Return [X, Y] of the center of cell containing provided text 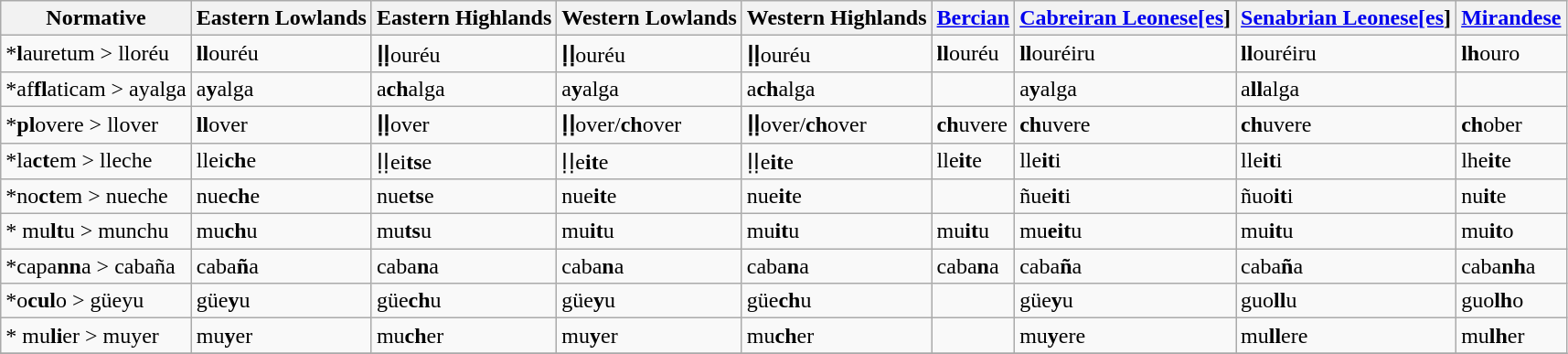
guolho [1511, 301]
muchu [282, 231]
Mirandese [1511, 18]
Bercian [973, 18]
* multu > munchu [97, 231]
Normative [97, 18]
ñueiti [1125, 197]
lhouro [1511, 54]
* mulier > muyer [97, 336]
cabanha [1511, 266]
Eastern Highlands [464, 18]
mulher [1511, 336]
*oculo > güeyu [97, 301]
*plovere > llover [97, 124]
*noctem > nueche [97, 197]
Cabreiran Leonese[es] [1125, 18]
allalga [1346, 89]
Western Highlands [837, 18]
muyere [1125, 336]
*capanna > cabaña [97, 266]
nuetse [464, 197]
nuite [1511, 197]
llover [282, 124]
Western Lowlands [649, 18]
chober [1511, 124]
*lauretum > lloréu [97, 54]
lleite [973, 161]
*lactem > lleche [97, 161]
ḷḷeitse [464, 161]
mueitu [1125, 231]
muito [1511, 231]
*afflaticam > ayalga [97, 89]
lheite [1511, 161]
Eastern Lowlands [282, 18]
nueche [282, 197]
mutsu [464, 231]
lleiche [282, 161]
mullere [1346, 336]
ñuoiti [1346, 197]
guollu [1346, 301]
ḷḷover [464, 124]
Senabrian Leonese[es] [1346, 18]
